Identify which cell holds the provided text, then report its (x, y) central coordinate. 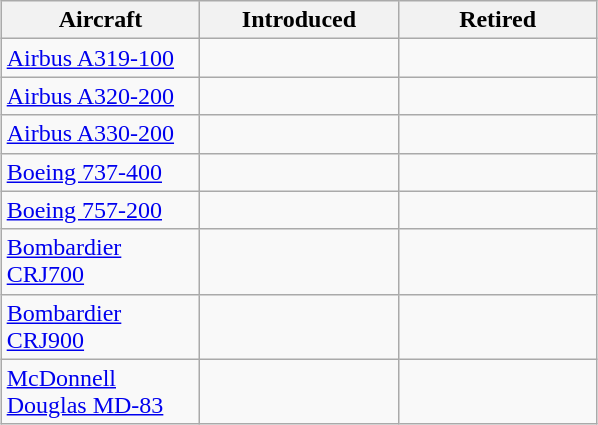
Bombardier CRJ700 (100, 262)
Airbus A330-200 (100, 134)
Retired (498, 20)
Airbus A320-200 (100, 96)
Boeing 737-400 (100, 172)
Boeing 757-200 (100, 210)
Introduced (300, 20)
Aircraft (100, 20)
Airbus A319-100 (100, 58)
Bombardier CRJ900 (100, 326)
McDonnell Douglas MD-83 (100, 392)
